Provide the [X, Y] coordinate of the cell's center where the given text is located.  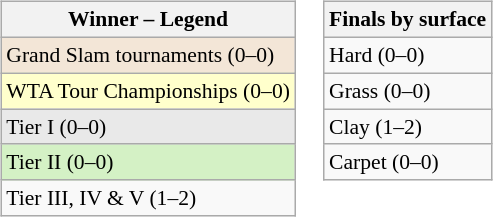
WTA Tour Championships (0–0) [148, 91]
Carpet (0–0) [408, 162]
Winner – Legend [148, 20]
Clay (1–2) [408, 127]
Tier III, IV & V (1–2) [148, 198]
Finals by surface [408, 20]
Grass (0–0) [408, 91]
Tier I (0–0) [148, 127]
Tier II (0–0) [148, 162]
Grand Slam tournaments (0–0) [148, 55]
Hard (0–0) [408, 55]
